For the text-containing cell, return its midpoint in (x, y) coordinate format. 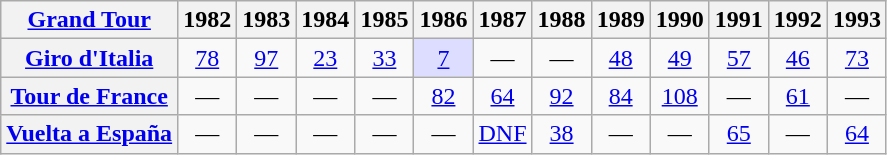
1987 (502, 20)
1991 (738, 20)
92 (562, 96)
48 (620, 58)
78 (208, 58)
61 (798, 96)
1993 (856, 20)
Grand Tour (90, 20)
49 (680, 58)
1989 (620, 20)
97 (266, 58)
33 (384, 58)
1988 (562, 20)
1983 (266, 20)
38 (562, 134)
7 (444, 58)
1982 (208, 20)
57 (738, 58)
Vuelta a España (90, 134)
Tour de France (90, 96)
1985 (384, 20)
1992 (798, 20)
65 (738, 134)
1990 (680, 20)
DNF (502, 134)
1984 (326, 20)
46 (798, 58)
84 (620, 96)
1986 (444, 20)
23 (326, 58)
82 (444, 96)
Giro d'Italia (90, 58)
108 (680, 96)
73 (856, 58)
